Determine the (x, y) coordinate at the center of the cell enclosing the given text.  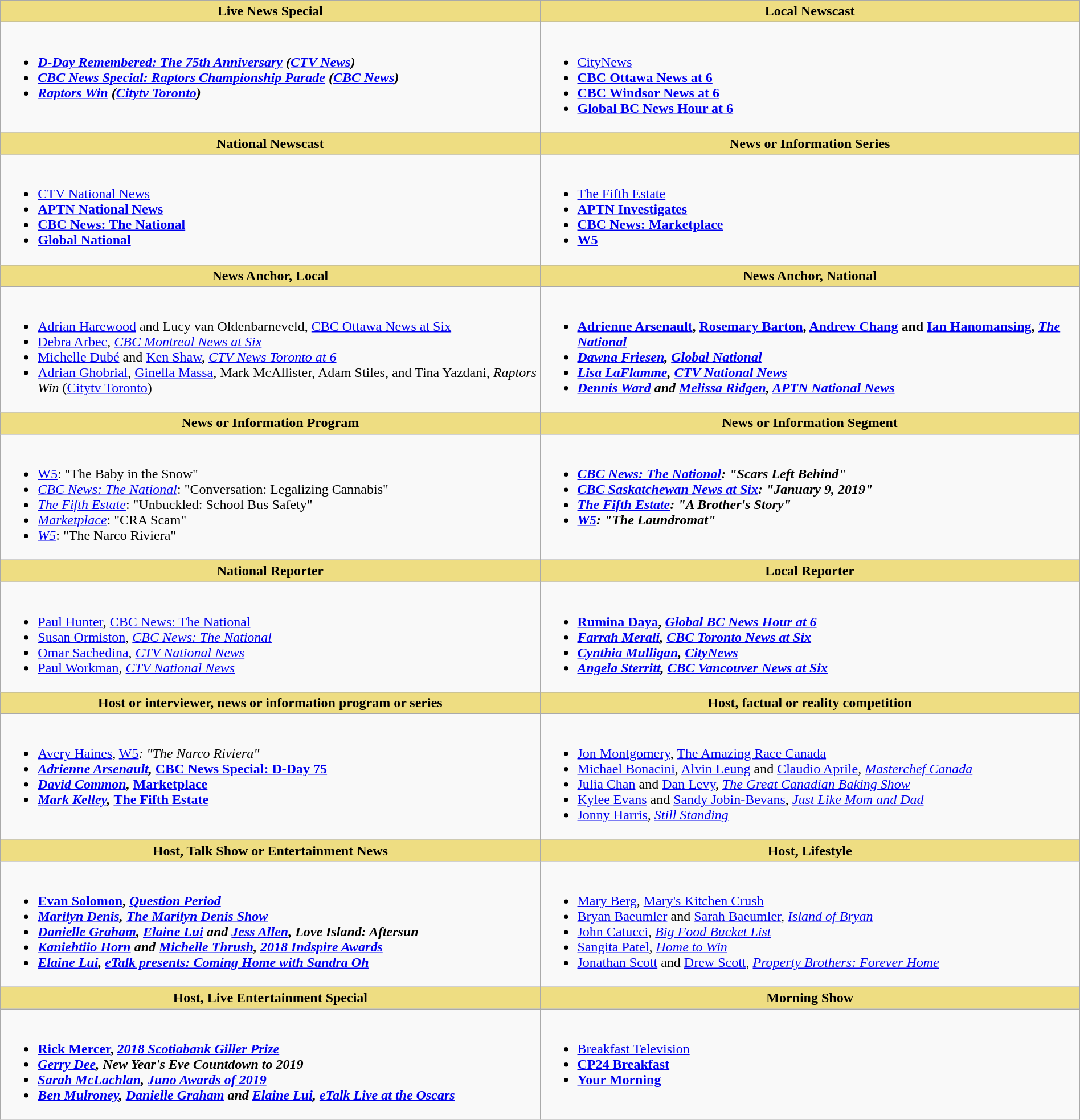
CityNewsCBC Ottawa News at 6CBC Windsor News at 6Global BC News Hour at 6 (810, 77)
News or Information Series (810, 143)
Live News Special (270, 11)
News or Information Segment (810, 423)
Local Reporter (810, 571)
News or Information Program (270, 423)
News Anchor, Local (270, 276)
National Newscast (270, 143)
Paul Hunter, CBC News: The NationalSusan Ormiston, CBC News: The NationalOmar Sachedina, CTV National NewsPaul Workman, CTV National News (270, 637)
Host, Talk Show or Entertainment News (270, 850)
Avery Haines, W5: "The Narco Riviera"Adrienne Arsenault, CBC News Special: D-Day 75David Common, MarketplaceMark Kelley, The Fifth Estate (270, 777)
CTV National NewsAPTN National NewsCBC News: The NationalGlobal National (270, 210)
Breakfast TelevisionCP24 BreakfastYour Morning (810, 1064)
Morning Show (810, 998)
Host or interviewer, news or information program or series (270, 703)
National Reporter (270, 571)
Rumina Daya, Global BC News Hour at 6Farrah Merali, CBC Toronto News at SixCynthia Mulligan, CityNewsAngela Sterritt, CBC Vancouver News at Six (810, 637)
Host, Lifestyle (810, 850)
Host, factual or reality competition (810, 703)
Local Newscast (810, 11)
The Fifth EstateAPTN InvestigatesCBC News: MarketplaceW5 (810, 210)
Host, Live Entertainment Special (270, 998)
CBC News: The National: "Scars Left Behind"CBC Saskatchewan News at Six: "January 9, 2019"The Fifth Estate: "A Brother's Story"W5: "The Laundromat" (810, 497)
D-Day Remembered: The 75th Anniversary (CTV News)CBC News Special: Raptors Championship Parade (CBC News)Raptors Win (Citytv Toronto) (270, 77)
News Anchor, National (810, 276)
